Provide the (x, y) coordinate of the cell's center where the given text is located.  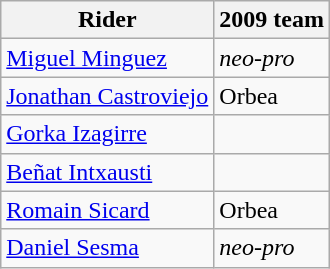
2009 team (272, 20)
Beñat Intxausti (108, 172)
Romain Sicard (108, 210)
Gorka Izagirre (108, 134)
Rider (108, 20)
Miguel Minguez (108, 58)
Daniel Sesma (108, 248)
Jonathan Castroviejo (108, 96)
